Return (x, y) of the center of cell containing provided text 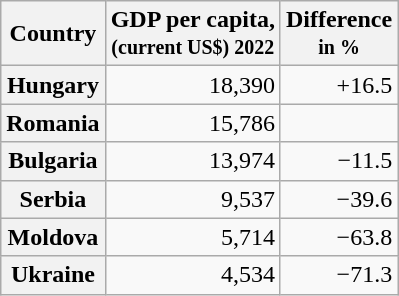
−63.8 (338, 237)
Ukraine (53, 275)
5,714 (192, 237)
Serbia (53, 199)
Romania (53, 123)
−11.5 (338, 161)
Bulgaria (53, 161)
13,974 (192, 161)
18,390 (192, 85)
4,534 (192, 275)
GDP per capita, (current US$) 2022 (192, 34)
−71.3 (338, 275)
Country (53, 34)
Moldova (53, 237)
Hungary (53, 85)
15,786 (192, 123)
+16.5 (338, 85)
−39.6 (338, 199)
Difference in % (338, 34)
9,537 (192, 199)
